From the cell containing the given text, extract its center point as (X, Y) coordinate. 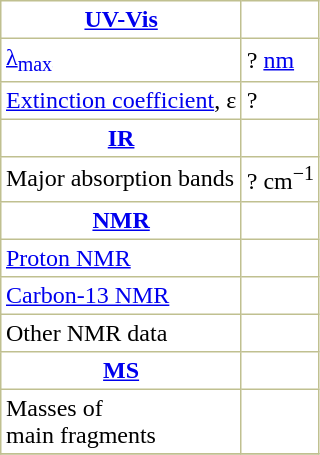
λmax (122, 60)
IR (122, 139)
Proton NMR (122, 258)
? nm (280, 60)
MS (122, 370)
? (280, 101)
Other NMR data (122, 333)
NMR (122, 220)
Masses of main fragments (122, 421)
Major absorption bands (122, 179)
? cm−1 (280, 179)
UV-Vis (122, 20)
Extinction coefficient, ε (122, 101)
Carbon-13 NMR (122, 295)
